Capture the cell that displays the provided text and extract its [x, y] central coordinate. 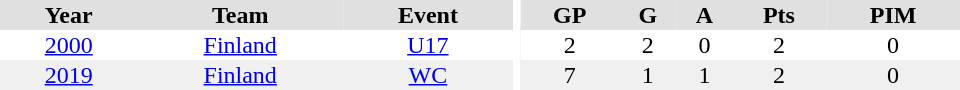
2000 [68, 45]
Year [68, 15]
PIM [893, 15]
Pts [779, 15]
WC [428, 75]
Event [428, 15]
7 [570, 75]
A [704, 15]
U17 [428, 45]
Team [240, 15]
2019 [68, 75]
GP [570, 15]
G [648, 15]
